Determine the (x, y) coordinate at the center of the cell enclosing the given text.  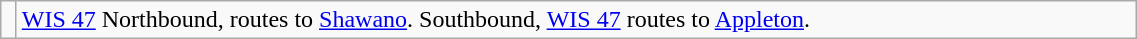
WIS 47 Northbound, routes to Shawano. Southbound, WIS 47 routes to Appleton. (576, 20)
